Extract the [x, y] coordinate from the center of the cell holding the provided text.  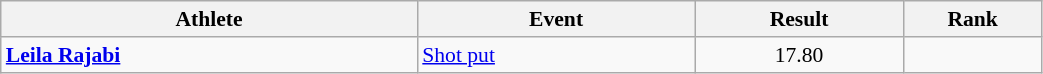
Shot put [556, 55]
Event [556, 19]
Rank [972, 19]
17.80 [799, 55]
Result [799, 19]
Athlete [210, 19]
Leila Rajabi [210, 55]
